Scan for the cell matching the given text and deliver its (X, Y) coordinate at center. 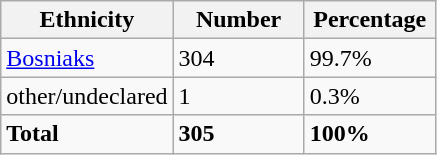
other/undeclared (87, 96)
Ethnicity (87, 20)
Bosniaks (87, 58)
304 (238, 58)
Percentage (370, 20)
Number (238, 20)
0.3% (370, 96)
Total (87, 134)
99.7% (370, 58)
100% (370, 134)
305 (238, 134)
1 (238, 96)
